Pinpoint the cell where the given text exists, returning its [X, Y] midpoint coordinate. 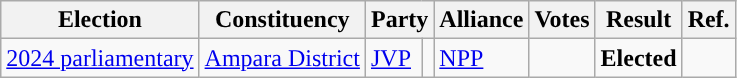
Ampara District [282, 58]
Election [100, 20]
Ref. [708, 20]
JVP [393, 58]
Result [638, 20]
Votes [562, 20]
2024 parliamentary [100, 58]
Elected [638, 58]
Party [399, 20]
Alliance [482, 20]
NPP [482, 58]
Constituency [282, 20]
